Provide the [X, Y] coordinate of the cell's center where the given text is located.  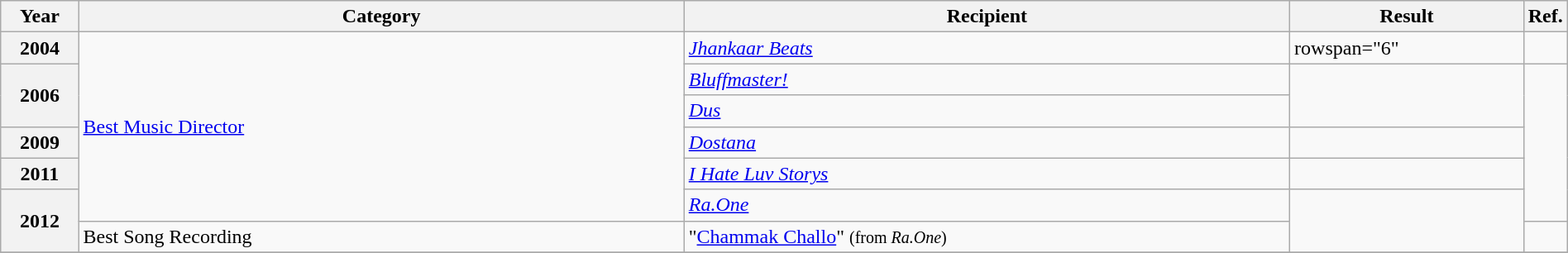
Dostana [987, 142]
Ra.One [987, 205]
Year [40, 17]
Bluffmaster! [987, 79]
2006 [40, 95]
Best Music Director [381, 126]
I Hate Luv Storys [987, 174]
"Chammak Challo" (from Ra.One) [987, 236]
Best Song Recording [381, 236]
2004 [40, 48]
2012 [40, 221]
Dus [987, 111]
2009 [40, 142]
Result [1408, 17]
2011 [40, 174]
Recipient [987, 17]
Jhankaar Beats [987, 48]
Category [381, 17]
rowspan="6" [1408, 48]
Ref. [1545, 17]
